Identify which cell holds the provided text, then report its (x, y) central coordinate. 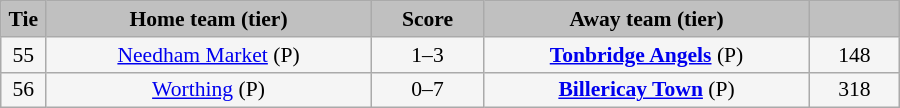
148 (854, 55)
318 (854, 90)
Score (427, 19)
Worthing (P) (209, 90)
56 (24, 90)
55 (24, 55)
Home team (tier) (209, 19)
Away team (tier) (647, 19)
Tie (24, 19)
Tonbridge Angels (P) (647, 55)
0–7 (427, 90)
Needham Market (P) (209, 55)
Billericay Town (P) (647, 90)
1–3 (427, 55)
